For the text-containing cell, return its midpoint in [x, y] coordinate format. 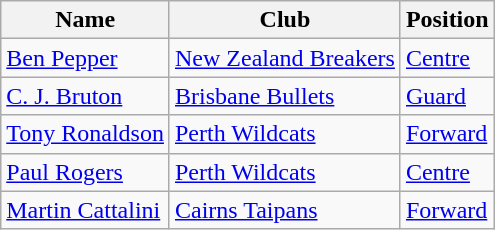
Ben Pepper [86, 58]
Brisbane Bullets [284, 96]
Paul Rogers [86, 172]
Guard [447, 96]
C. J. Bruton [86, 96]
New Zealand Breakers [284, 58]
Cairns Taipans [284, 210]
Martin Cattalini [86, 210]
Club [284, 20]
Name [86, 20]
Tony Ronaldson [86, 134]
Position [447, 20]
